For the text-containing cell, return its midpoint in [x, y] coordinate format. 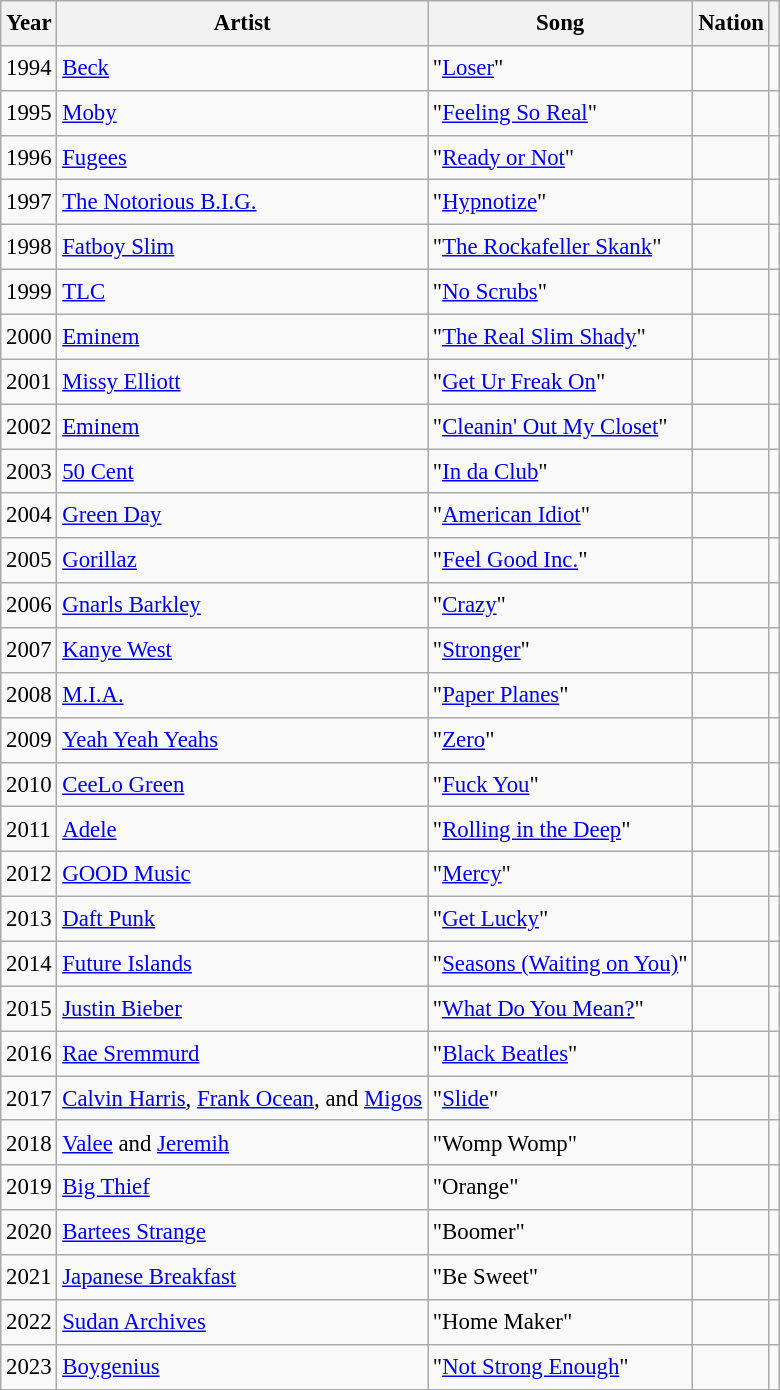
"Fuck You" [560, 784]
2001 [29, 382]
2007 [29, 650]
1999 [29, 292]
"Ready or Not" [560, 158]
Beck [242, 68]
"Home Maker" [560, 1322]
Bartees Strange [242, 1232]
TLC [242, 292]
"Get Ur Freak On" [560, 382]
2002 [29, 426]
The Notorious B.I.G. [242, 202]
Boygenius [242, 1368]
"Hypnotize" [560, 202]
2018 [29, 1144]
2003 [29, 472]
Rae Sremmurd [242, 1054]
"Not Strong Enough" [560, 1368]
50 Cent [242, 472]
"Paper Planes" [560, 696]
1995 [29, 114]
2016 [29, 1054]
2021 [29, 1278]
Missy Elliott [242, 382]
"Loser" [560, 68]
2010 [29, 784]
"The Rockafeller Skank" [560, 248]
2004 [29, 516]
"American Idiot" [560, 516]
"Cleanin' Out My Closet" [560, 426]
Moby [242, 114]
2006 [29, 606]
2020 [29, 1232]
"The Real Slim Shady" [560, 336]
2019 [29, 1188]
"Boomer" [560, 1232]
"Orange" [560, 1188]
"Slide" [560, 1098]
Kanye West [242, 650]
Nation [731, 24]
Artist [242, 24]
2017 [29, 1098]
1998 [29, 248]
2015 [29, 1008]
Gorillaz [242, 560]
"Be Sweet" [560, 1278]
2013 [29, 920]
Year [29, 24]
2014 [29, 964]
2008 [29, 696]
CeeLo Green [242, 784]
"Get Lucky" [560, 920]
Yeah Yeah Yeahs [242, 740]
Valee and Jeremih [242, 1144]
"Feel Good Inc." [560, 560]
2005 [29, 560]
2000 [29, 336]
Sudan Archives [242, 1322]
2009 [29, 740]
"Stronger" [560, 650]
"Rolling in the Deep" [560, 830]
Fugees [242, 158]
Adele [242, 830]
"Feeling So Real" [560, 114]
2011 [29, 830]
"Black Beatles" [560, 1054]
Future Islands [242, 964]
Green Day [242, 516]
Daft Punk [242, 920]
1997 [29, 202]
Justin Bieber [242, 1008]
2023 [29, 1368]
Fatboy Slim [242, 248]
2012 [29, 874]
"Crazy" [560, 606]
GOOD Music [242, 874]
Japanese Breakfast [242, 1278]
"Mercy" [560, 874]
"What Do You Mean?" [560, 1008]
Calvin Harris, Frank Ocean, and Migos [242, 1098]
1994 [29, 68]
"Zero" [560, 740]
M.I.A. [242, 696]
2022 [29, 1322]
"In da Club" [560, 472]
Gnarls Barkley [242, 606]
"Seasons (Waiting on You)" [560, 964]
"No Scrubs" [560, 292]
Big Thief [242, 1188]
Song [560, 24]
1996 [29, 158]
"Womp Womp" [560, 1144]
